Extract the (X, Y) coordinate from the center of the cell holding the provided text.  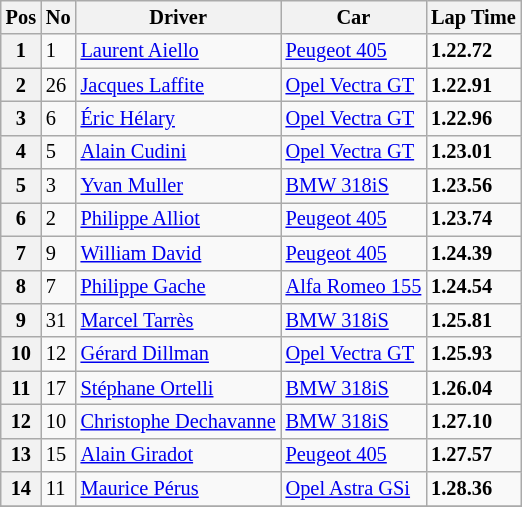
William David (178, 253)
Philippe Alliot (178, 219)
1.26.04 (473, 388)
Christophe Dechavanne (178, 421)
14 (21, 489)
Gérard Dillman (178, 354)
Philippe Gache (178, 287)
26 (58, 85)
1.22.91 (473, 85)
Maurice Pérus (178, 489)
1.23.56 (473, 186)
Driver (178, 17)
Éric Hélary (178, 118)
Alfa Romeo 155 (354, 287)
1.22.96 (473, 118)
Opel Astra GSi (354, 489)
1.22.72 (473, 51)
Alain Cudini (178, 152)
Stéphane Ortelli (178, 388)
4 (21, 152)
15 (58, 455)
Jacques Laffite (178, 85)
31 (58, 320)
1.25.93 (473, 354)
Alain Giradot (178, 455)
Car (354, 17)
Yvan Muller (178, 186)
1.24.54 (473, 287)
Marcel Tarrès (178, 320)
1.28.36 (473, 489)
1.27.10 (473, 421)
1.23.74 (473, 219)
1.25.81 (473, 320)
1.24.39 (473, 253)
17 (58, 388)
Pos (21, 17)
Laurent Aiello (178, 51)
1.27.57 (473, 455)
1.23.01 (473, 152)
No (58, 17)
Lap Time (473, 17)
8 (21, 287)
13 (21, 455)
